Scan for the cell matching the given text and deliver its [x, y] coordinate at center. 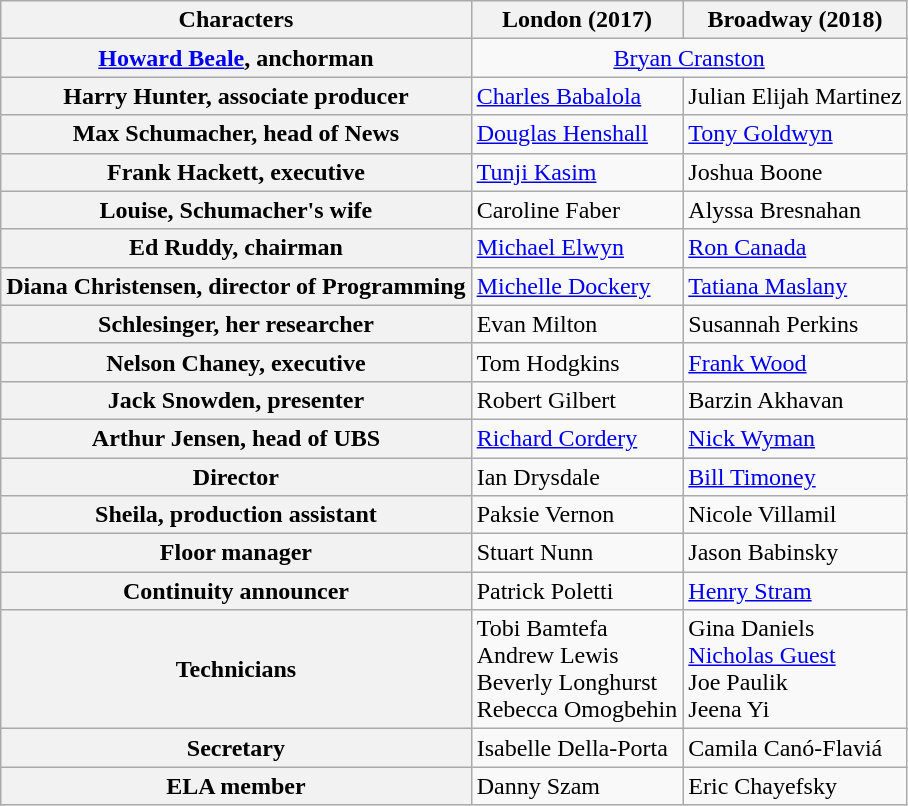
Jack Snowden, presenter [236, 400]
Evan Milton [577, 324]
Nicole Villamil [795, 515]
Patrick Poletti [577, 591]
Harry Hunter, associate producer [236, 96]
Ed Ruddy, chairman [236, 248]
Frank Wood [795, 362]
Tunji Kasim [577, 172]
Eric Chayefsky [795, 786]
Julian Elijah Martinez [795, 96]
Technicians [236, 670]
Characters [236, 20]
Barzin Akhavan [795, 400]
Charles Babalola [577, 96]
Caroline Faber [577, 210]
Schlesinger, her researcher [236, 324]
Joshua Boone [795, 172]
Diana Christensen, director of Programming [236, 286]
Director [236, 477]
Camila Canó-Flaviá [795, 748]
Gina DanielsNicholas GuestJoe PaulikJeena Yi [795, 670]
Max Schumacher, head of News [236, 134]
Alyssa Bresnahan [795, 210]
Bryan Cranston [689, 58]
Michelle Dockery [577, 286]
Broadway (2018) [795, 20]
Sheila, production assistant [236, 515]
ELA member [236, 786]
Tony Goldwyn [795, 134]
Floor manager [236, 553]
Tatiana Maslany [795, 286]
Danny Szam [577, 786]
Isabelle Della-Porta [577, 748]
Jason Babinsky [795, 553]
Stuart Nunn [577, 553]
Robert Gilbert [577, 400]
Tobi BamtefaAndrew LewisBeverly LonghurstRebecca Omogbehin [577, 670]
Paksie Vernon [577, 515]
Richard Cordery [577, 438]
London (2017) [577, 20]
Secretary [236, 748]
Ian Drysdale [577, 477]
Tom Hodgkins [577, 362]
Douglas Henshall [577, 134]
Arthur Jensen, head of UBS [236, 438]
Louise, Schumacher's wife [236, 210]
Bill Timoney [795, 477]
Nick Wyman [795, 438]
Continuity announcer [236, 591]
Ron Canada [795, 248]
Howard Beale, anchorman [236, 58]
Michael Elwyn [577, 248]
Susannah Perkins [795, 324]
Henry Stram [795, 591]
Frank Hackett, executive [236, 172]
Nelson Chaney, executive [236, 362]
